From the cell containing the given text, extract its center point as [X, Y] coordinate. 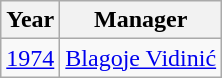
Year [30, 20]
1974 [30, 58]
Blagoje Vidinić [141, 58]
Manager [141, 20]
